Provide the (X, Y) coordinate of the cell's center where the given text is located.  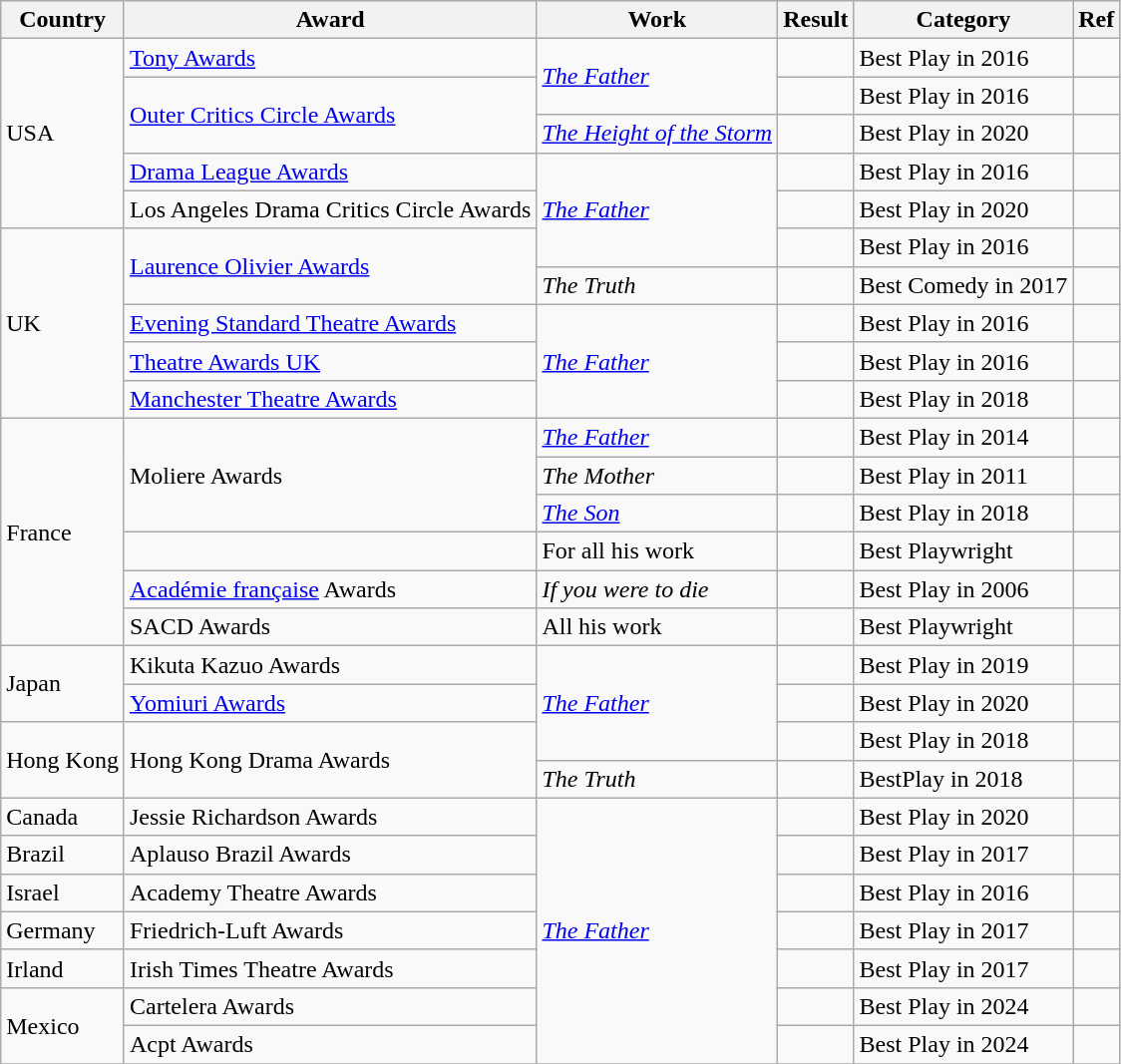
Moliere Awards (329, 475)
Irish Times Theatre Awards (329, 968)
Cartelera Awards (329, 1006)
Best Comedy in 2017 (963, 285)
The Height of the Storm (657, 134)
Award (329, 20)
UK (63, 323)
If you were to die (657, 589)
Israel (63, 892)
Japan (63, 684)
Kikuta Kazuo Awards (329, 665)
Académie française Awards (329, 589)
Canada (63, 817)
Manchester Theatre Awards (329, 399)
Ref (1097, 20)
Friedrich-Luft Awards (329, 930)
Acpt Awards (329, 1044)
Best Play in 2006 (963, 589)
Best Play in 2011 (963, 476)
Brazil (63, 855)
Category (963, 20)
USA (63, 134)
Aplauso Brazil Awards (329, 855)
Germany (63, 930)
Laurence Olivier Awards (329, 266)
Tony Awards (329, 58)
France (63, 532)
For all his work (657, 551)
Outer Critics Circle Awards (329, 115)
All his work (657, 627)
BestPlay in 2018 (963, 779)
Drama League Awards (329, 172)
Jessie Richardson Awards (329, 817)
Hong Kong Drama Awards (329, 760)
Irland (63, 968)
Academy Theatre Awards (329, 892)
The Son (657, 514)
Hong Kong (63, 760)
Theatre Awards UK (329, 361)
Yomiuri Awards (329, 703)
Country (63, 20)
Work (657, 20)
The Mother (657, 476)
Mexico (63, 1025)
Los Angeles Drama Critics Circle Awards (329, 209)
Evening Standard Theatre Awards (329, 323)
Best Play in 2019 (963, 665)
SACD Awards (329, 627)
Best Play in 2014 (963, 437)
Result (816, 20)
